Find where the given text appears and provide that cell's center as (X, Y) coordinate. 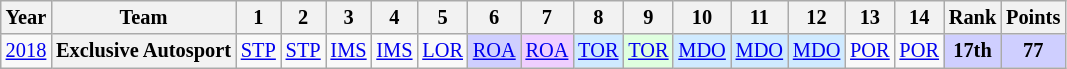
14 (920, 17)
Points (1033, 17)
11 (760, 17)
1 (258, 17)
77 (1033, 51)
6 (494, 17)
Rank (972, 17)
5 (442, 17)
17th (972, 51)
Exclusive Autosport (144, 51)
12 (816, 17)
2 (304, 17)
13 (870, 17)
4 (394, 17)
LOR (442, 51)
8 (598, 17)
Team (144, 17)
2018 (26, 51)
10 (702, 17)
Year (26, 17)
9 (648, 17)
7 (548, 17)
3 (349, 17)
